Detect which cell encompasses the target text, then output its [x, y] center coordinate. 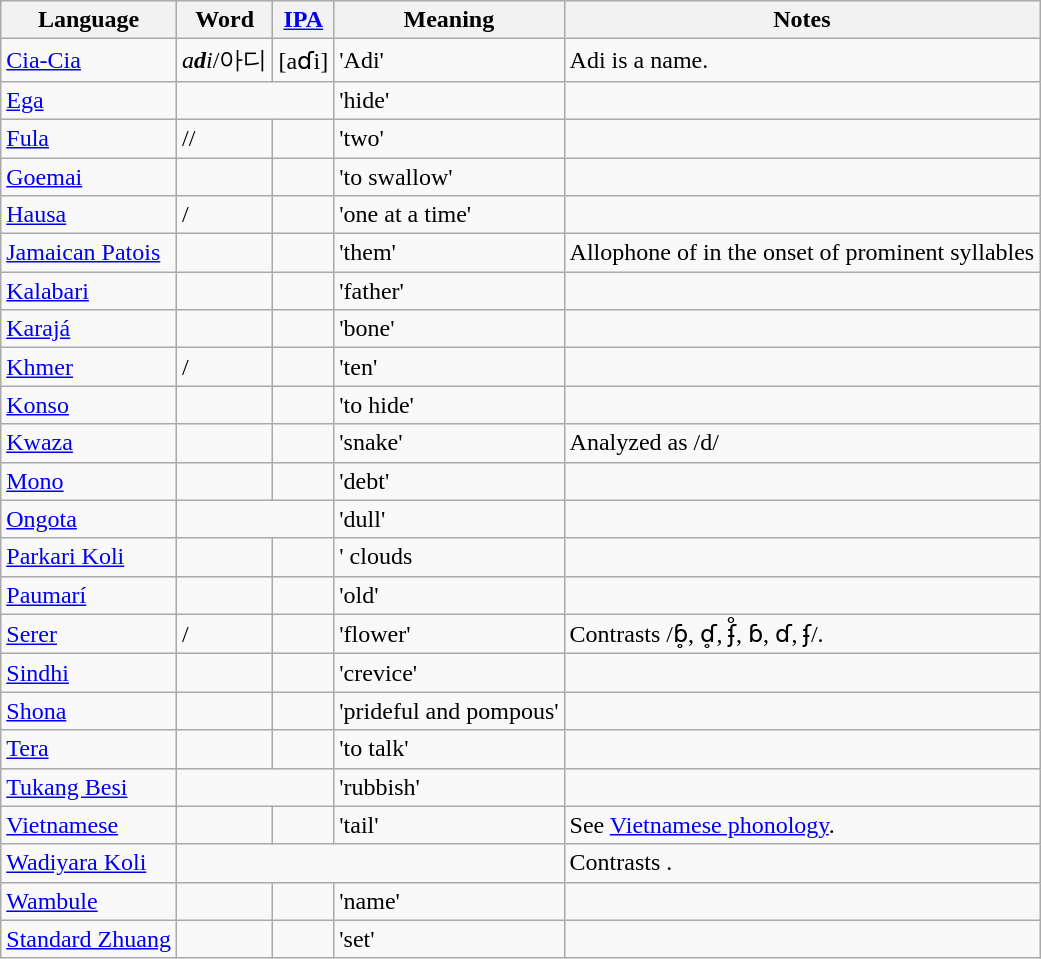
'hide' [449, 100]
Ongota [89, 519]
'rubbish' [449, 787]
Khmer [89, 367]
Ega [89, 100]
'father' [449, 291]
Kwaza [89, 443]
Goemai [89, 177]
Vietnamese [89, 825]
Jamaican Patois [89, 253]
See Vietnamese phonology. [802, 825]
Wadiyara Koli [89, 863]
'to swallow' [449, 177]
'name' [449, 901]
Tukang Besi [89, 787]
Fula [89, 138]
Word [224, 20]
'Adi' [449, 60]
'ten' [449, 367]
Kalabari [89, 291]
Hausa [89, 215]
Adi is a name. [802, 60]
Karajá [89, 329]
'debt' [449, 481]
'old' [449, 595]
Contrasts . [802, 863]
Standard Zhuang [89, 939]
Allophone of in the onset of prominent syllables [802, 253]
IPA [304, 20]
Konso [89, 405]
'crevice' [449, 673]
'them' [449, 253]
Cia-Cia [89, 60]
Serer [89, 634]
Sindhi [89, 673]
Parkari Koli [89, 557]
'bone' [449, 329]
Wambule [89, 901]
'to hide' [449, 405]
Mono [89, 481]
Contrasts /ɓ̥, ɗ̥, ʄ̊, ɓ, ɗ, ʄ/. [802, 634]
// [224, 138]
Meaning [449, 20]
' clouds [449, 557]
'snake' [449, 443]
adi/아디 [224, 60]
Notes [802, 20]
'set' [449, 939]
'prideful and pompous' [449, 711]
Shona [89, 711]
'tail' [449, 825]
Paumarí [89, 595]
'one at a time' [449, 215]
[aɗi] [304, 60]
'flower' [449, 634]
'two' [449, 138]
Tera [89, 749]
Language [89, 20]
'to talk' [449, 749]
'dull' [449, 519]
Analyzed as /d/ [802, 443]
